Provide the (x, y) coordinate of the cell's center where the given text is located.  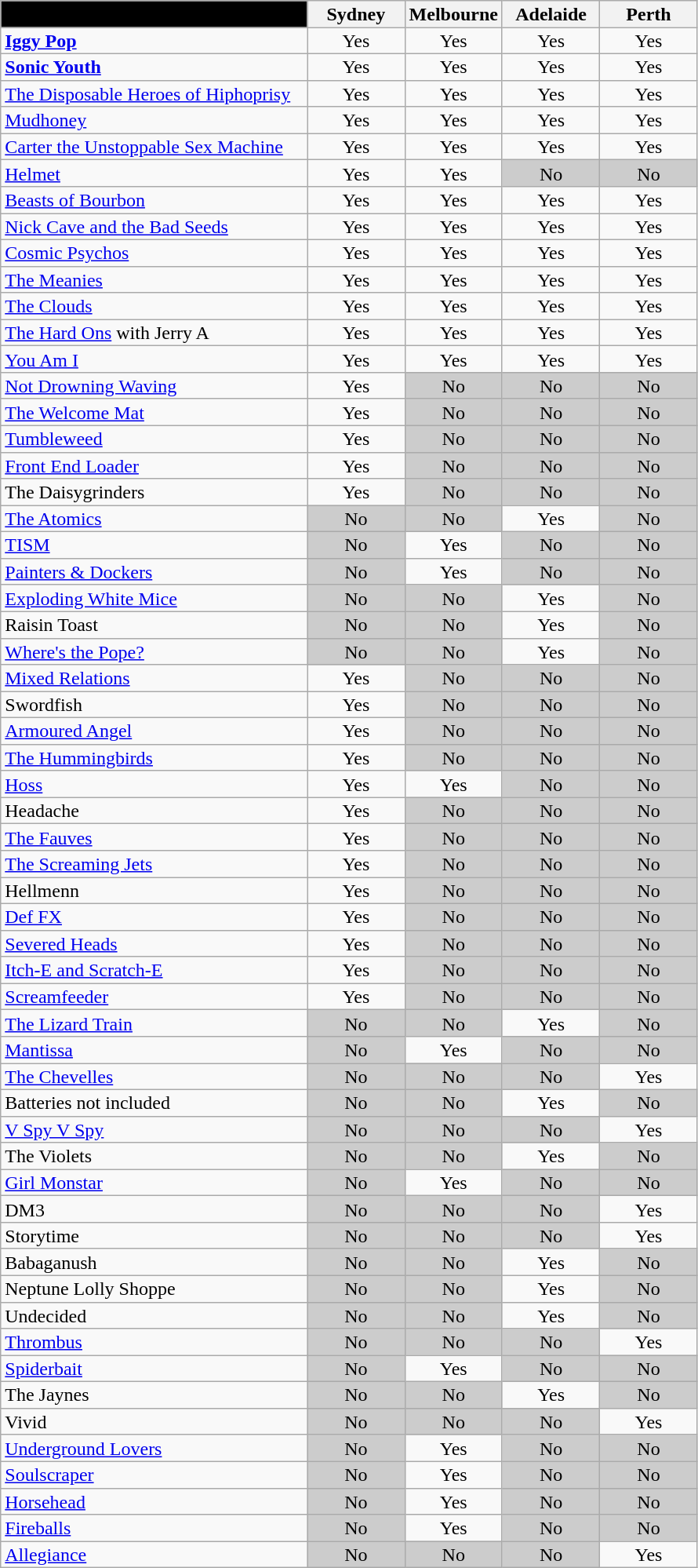
Horsehead (154, 1501)
Melbourne (453, 14)
Soulscraper (154, 1475)
Babaganush (154, 1262)
The Clouds (154, 306)
The Meanies (154, 279)
TISM (154, 545)
The Screaming Jets (154, 864)
Nick Cave and the Bad Seeds (154, 227)
Adelaide (551, 14)
Storytime (154, 1236)
The Chevelles (154, 1076)
Armoured Angel (154, 731)
The Disposable Heroes of Hiphoprisy (154, 93)
Hellmenn (154, 891)
Tumbleweed (154, 439)
Allegiance (154, 1555)
The Jaynes (154, 1395)
Screamfeeder (154, 997)
Swordfish (154, 705)
Underground Lovers (154, 1448)
The Fauves (154, 837)
Hoss (154, 784)
The Daisygrinders (154, 492)
Itch-E and Scratch-E (154, 970)
The Hummingbirds (154, 757)
The Hard Ons with Jerry A (154, 333)
The Welcome Mat (154, 412)
Perth (649, 14)
Undecided (154, 1315)
The Atomics (154, 519)
Carter the Unstoppable Sex Machine (154, 147)
The Violets (154, 1156)
Headache (154, 811)
Spiderbait (154, 1369)
Mantissa (154, 1050)
Mudhoney (154, 120)
Sydney (356, 14)
Fireballs (154, 1528)
Iggy Pop (154, 41)
Front End Loader (154, 465)
The Lizard Train (154, 1023)
Def FX (154, 917)
Sonic Youth (154, 67)
Raisin Toast (154, 625)
Painters & Dockers (154, 571)
Beasts of Bourbon (154, 200)
Severed Heads (154, 943)
Cosmic Psychos (154, 253)
DM3 (154, 1209)
You Am I (154, 359)
Where's the Pope? (154, 651)
Helmet (154, 173)
Not Drowning Waving (154, 386)
Neptune Lolly Shoppe (154, 1289)
Vivid (154, 1421)
Mixed Relations (154, 678)
Exploding White Mice (154, 598)
Batteries not included (154, 1103)
Thrombus (154, 1342)
V Spy V Spy (154, 1129)
Girl Monstar (154, 1183)
